Search for the cell housing the specified text and yield its [x, y] center coordinate. 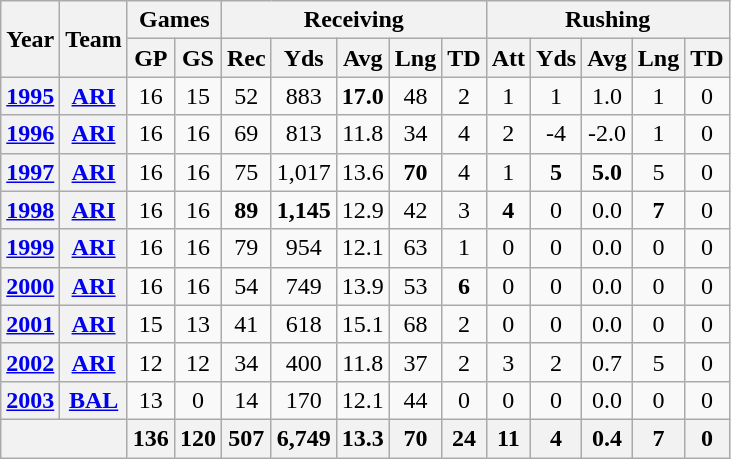
Games [174, 20]
1,145 [304, 210]
6,749 [304, 438]
Att [508, 58]
400 [304, 362]
79 [246, 248]
2001 [30, 324]
0.4 [608, 438]
-2.0 [608, 134]
170 [304, 400]
48 [415, 96]
GP [150, 58]
1998 [30, 210]
2002 [30, 362]
41 [246, 324]
507 [246, 438]
1.0 [608, 96]
BAL [94, 400]
44 [415, 400]
136 [150, 438]
2003 [30, 400]
Receiving [354, 20]
69 [246, 134]
Rushing [608, 20]
Year [30, 39]
-4 [556, 134]
52 [246, 96]
13.3 [362, 438]
749 [304, 286]
Team [94, 39]
54 [246, 286]
0.7 [608, 362]
12.9 [362, 210]
75 [246, 172]
618 [304, 324]
13.9 [362, 286]
63 [415, 248]
GS [198, 58]
1999 [30, 248]
883 [304, 96]
2000 [30, 286]
5.0 [608, 172]
11 [508, 438]
6 [464, 286]
14 [246, 400]
120 [198, 438]
813 [304, 134]
954 [304, 248]
1995 [30, 96]
37 [415, 362]
89 [246, 210]
Rec [246, 58]
68 [415, 324]
53 [415, 286]
1,017 [304, 172]
24 [464, 438]
13.6 [362, 172]
17.0 [362, 96]
1996 [30, 134]
1997 [30, 172]
15.1 [362, 324]
42 [415, 210]
